Find where the given text appears and provide that cell's center as (x, y) coordinate. 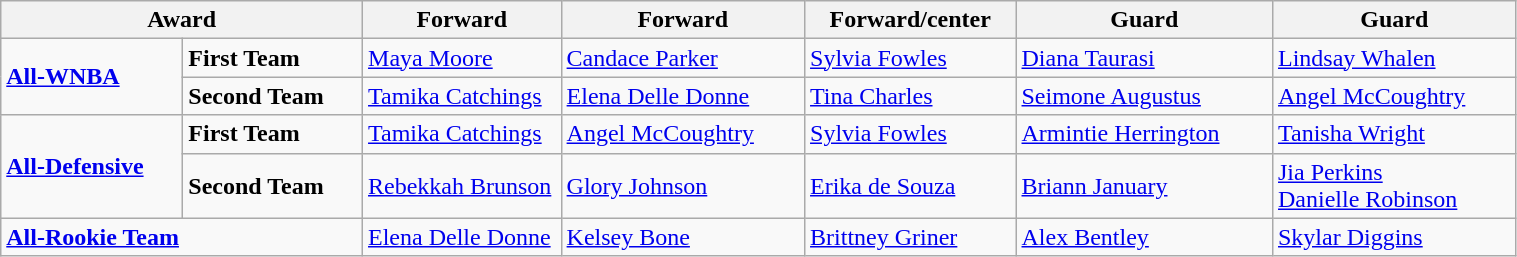
Brittney Griner (910, 237)
Rebekkah Brunson (462, 186)
Seimone Augustus (1144, 96)
Erika de Souza (910, 186)
Jia PerkinsDanielle Robinson (1394, 186)
Tanisha Wright (1394, 134)
Briann January (1144, 186)
Armintie Herrington (1144, 134)
Kelsey Bone (682, 237)
All-Rookie Team (182, 237)
Tina Charles (910, 96)
Forward/center (910, 20)
Award (182, 20)
All-WNBA (92, 77)
Maya Moore (462, 58)
Alex Bentley (1144, 237)
Candace Parker (682, 58)
All-Defensive (92, 166)
Skylar Diggins (1394, 237)
Glory Johnson (682, 186)
Diana Taurasi (1144, 58)
Lindsay Whalen (1394, 58)
